Capture the cell that displays the provided text and extract its [X, Y] central coordinate. 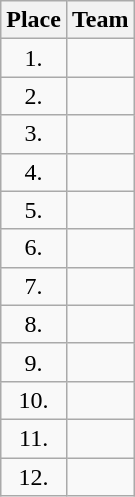
7. [34, 286]
9. [34, 362]
11. [34, 438]
3. [34, 134]
5. [34, 210]
10. [34, 400]
Place [34, 20]
12. [34, 477]
6. [34, 248]
2. [34, 96]
1. [34, 58]
Team [100, 20]
8. [34, 324]
4. [34, 172]
